Find where the given text appears and provide that cell's center as (X, Y) coordinate. 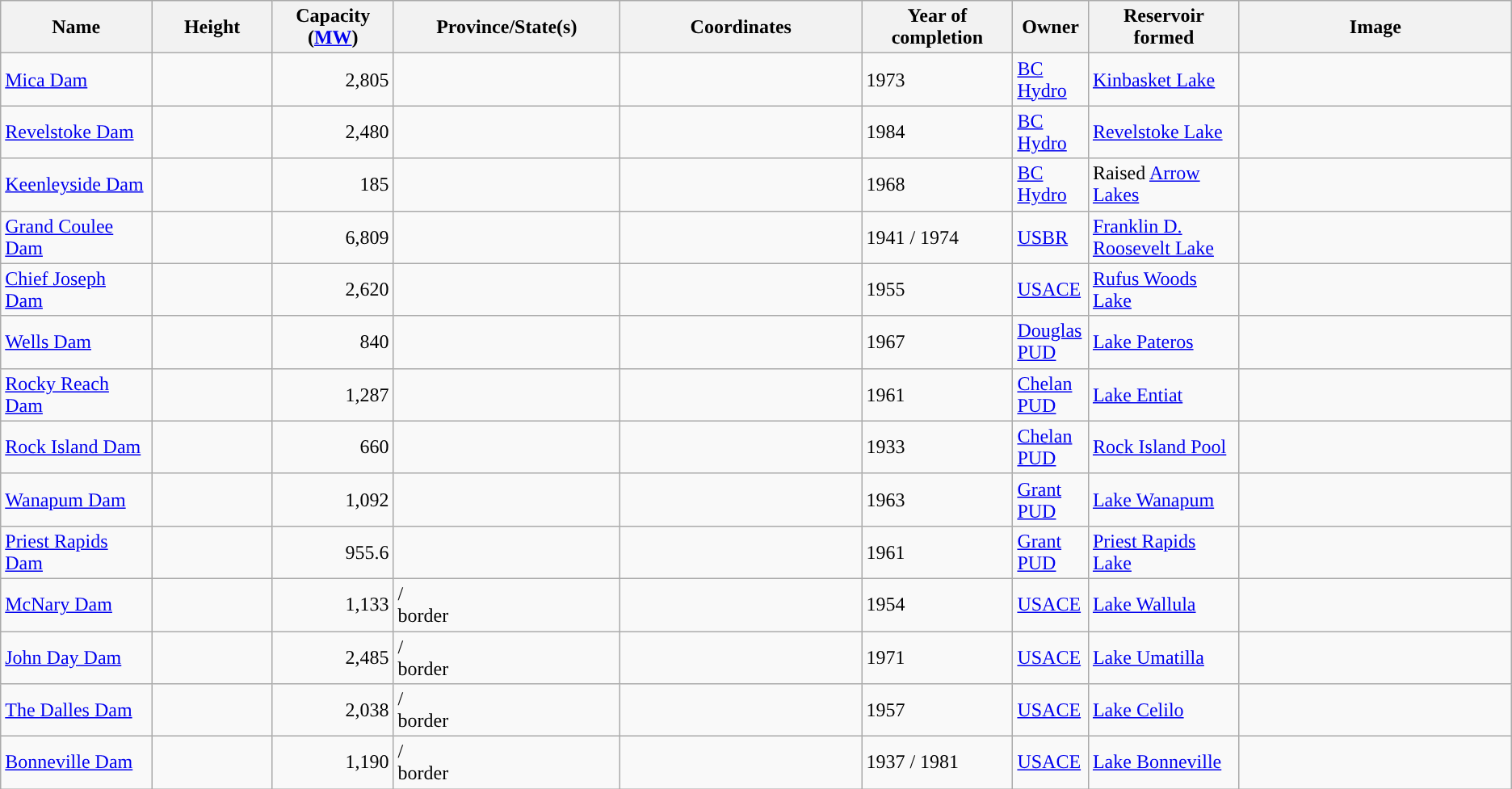
Priest Rapids Lake (1163, 552)
1941 / 1974 (937, 237)
Capacity (MW) (333, 27)
Rocky Reach Dam (76, 394)
Franklin D. Roosevelt Lake (1163, 237)
2,038 (333, 711)
Rufus Woods Lake (1163, 289)
1963 (937, 499)
2,480 (333, 132)
1971 (937, 657)
Revelstoke Dam (76, 132)
Province/State(s) (507, 27)
1,133 (333, 604)
1954 (937, 604)
Raised Arrow Lakes (1163, 184)
Chief Joseph Dam (76, 289)
McNary Dam (76, 604)
Kinbasket Lake (1163, 79)
660 (333, 447)
Lake Bonneville (1163, 762)
1984 (937, 132)
Mica Dam (76, 79)
Lake Pateros (1163, 342)
1968 (937, 184)
Lake Wallula (1163, 604)
1955 (937, 289)
Reservoir formed (1163, 27)
The Dalles Dam (76, 711)
1,092 (333, 499)
1937 / 1981 (937, 762)
Keenleyside Dam (76, 184)
Lake Entiat (1163, 394)
6,809 (333, 237)
Height (212, 27)
1957 (937, 711)
185 (333, 184)
Bonneville Dam (76, 762)
1,190 (333, 762)
Grand Coulee Dam (76, 237)
Wanapum Dam (76, 499)
Rock Island Dam (76, 447)
1973 (937, 79)
Coordinates (741, 27)
2,485 (333, 657)
1,287 (333, 394)
2,805 (333, 79)
Priest Rapids Dam (76, 552)
Owner (1051, 27)
John Day Dam (76, 657)
USBR (1051, 237)
Lake Wanapum (1163, 499)
1967 (937, 342)
Lake Umatilla (1163, 657)
Name (76, 27)
Year of completion (937, 27)
Rock Island Pool (1163, 447)
Lake Celilo (1163, 711)
Douglas PUD (1051, 342)
Image (1375, 27)
955.6 (333, 552)
840 (333, 342)
Revelstoke Lake (1163, 132)
2,620 (333, 289)
Wells Dam (76, 342)
1933 (937, 447)
